Detect which cell encompasses the target text, then output its [X, Y] center coordinate. 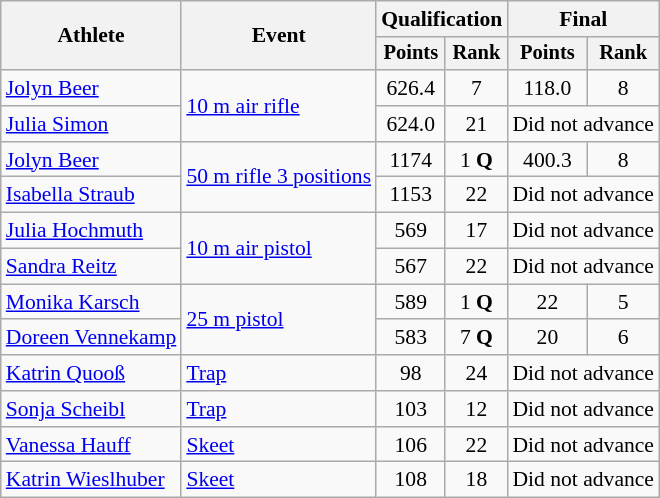
118.0 [547, 88]
17 [476, 231]
24 [476, 373]
Final [583, 19]
569 [410, 231]
Katrin Quooß [92, 373]
Katrin Wieslhuber [92, 480]
98 [410, 373]
400.3 [547, 160]
21 [476, 124]
7 [476, 88]
624.0 [410, 124]
Athlete [92, 36]
1174 [410, 160]
Sonja Scheibl [92, 409]
Julia Hochmuth [92, 231]
10 m air rifle [278, 106]
25 m pistol [278, 320]
108 [410, 480]
7 Q [476, 338]
6 [623, 338]
10 m air pistol [278, 248]
Isabella Straub [92, 195]
Qualification [442, 19]
Vanessa Hauff [92, 445]
Julia Simon [92, 124]
18 [476, 480]
Monika Karsch [92, 302]
583 [410, 338]
589 [410, 302]
Sandra Reitz [92, 267]
103 [410, 409]
Doreen Vennekamp [92, 338]
12 [476, 409]
50 m rifle 3 positions [278, 178]
626.4 [410, 88]
5 [623, 302]
106 [410, 445]
Event [278, 36]
20 [547, 338]
1153 [410, 195]
567 [410, 267]
